Identify which cell holds the provided text, then report its (x, y) central coordinate. 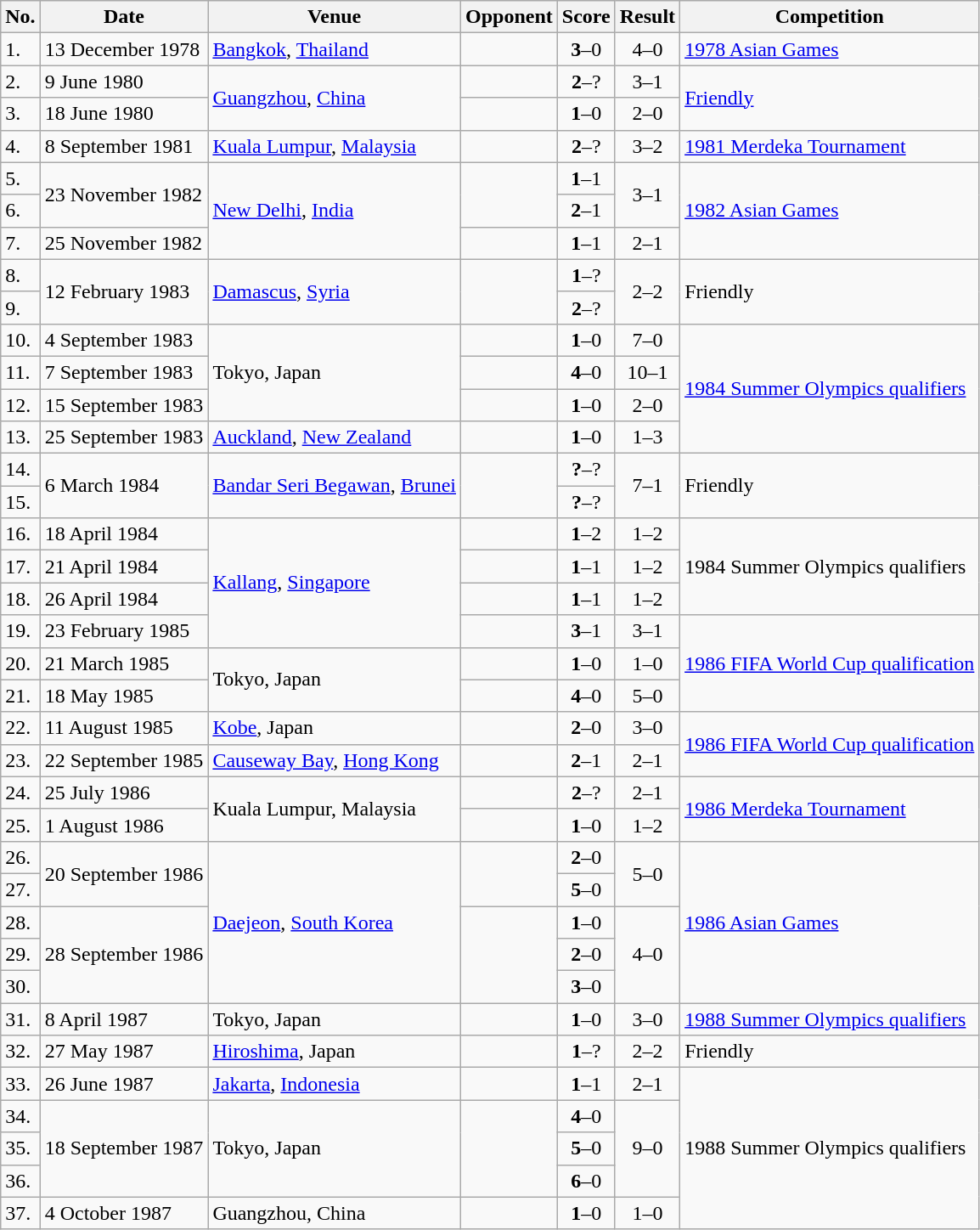
10–1 (647, 372)
8. (20, 275)
10. (20, 340)
1. (20, 49)
9. (20, 307)
26 April 1984 (124, 599)
27 May 1987 (124, 1052)
1 August 1986 (124, 825)
33. (20, 1084)
6 March 1984 (124, 486)
25 September 1983 (124, 437)
26. (20, 857)
23 November 1982 (124, 195)
Hiroshima, Japan (335, 1052)
18. (20, 599)
7–1 (647, 486)
1986 Merdeka Tournament (830, 809)
1981 Merdeka Tournament (830, 146)
35. (20, 1148)
15 September 1983 (124, 405)
19. (20, 631)
Opponent (510, 17)
Date (124, 17)
5. (20, 178)
8 April 1987 (124, 1019)
21 March 1985 (124, 663)
7 September 1983 (124, 372)
Kallang, Singapore (335, 583)
36. (20, 1181)
Competition (830, 17)
Result (647, 17)
Bangkok, Thailand (335, 49)
7. (20, 243)
6. (20, 211)
8 September 1981 (124, 146)
9 June 1980 (124, 82)
1986 Asian Games (830, 922)
14. (20, 470)
4 October 1987 (124, 1213)
22 September 1985 (124, 760)
21 April 1984 (124, 567)
37. (20, 1213)
29. (20, 955)
No. (20, 17)
27. (20, 889)
12 February 1983 (124, 291)
Auckland, New Zealand (335, 437)
22. (20, 728)
9–0 (647, 1148)
34. (20, 1116)
16. (20, 534)
1–3 (647, 437)
18 September 1987 (124, 1148)
3–2 (647, 146)
Venue (335, 17)
4 September 1983 (124, 340)
Damascus, Syria (335, 291)
18 April 1984 (124, 534)
Score (586, 17)
Causeway Bay, Hong Kong (335, 760)
Bandar Seri Begawan, Brunei (335, 486)
30. (20, 987)
15. (20, 502)
25 July 1986 (124, 793)
13. (20, 437)
28. (20, 922)
7–0 (647, 340)
6–0 (586, 1181)
11 August 1985 (124, 728)
12. (20, 405)
26 June 1987 (124, 1084)
4. (20, 146)
18 June 1980 (124, 114)
11. (20, 372)
13 December 1978 (124, 49)
23 February 1985 (124, 631)
Kobe, Japan (335, 728)
28 September 1986 (124, 954)
23. (20, 760)
32. (20, 1052)
Daejeon, South Korea (335, 922)
25 November 1982 (124, 243)
25. (20, 825)
24. (20, 793)
20 September 1986 (124, 873)
31. (20, 1019)
1982 Asian Games (830, 211)
21. (20, 696)
17. (20, 567)
20. (20, 663)
2. (20, 82)
18 May 1985 (124, 696)
3. (20, 114)
New Delhi, India (335, 211)
1978 Asian Games (830, 49)
Jakarta, Indonesia (335, 1084)
